Provide the (X, Y) coordinate of the cell's center where the given text is located.  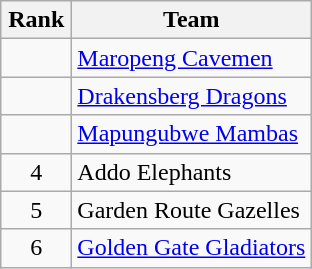
Addo Elephants (192, 172)
Team (192, 20)
4 (36, 172)
5 (36, 210)
Drakensberg Dragons (192, 96)
Maropeng Cavemen (192, 58)
6 (36, 248)
Mapungubwe Mambas (192, 134)
Garden Route Gazelles (192, 210)
Rank (36, 20)
Golden Gate Gladiators (192, 248)
